Return the [x, y] coordinate for the center point of the cell that contains the specified text.  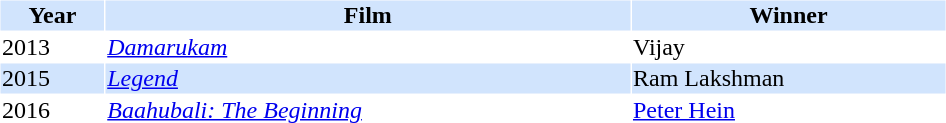
Year [52, 15]
Winner [788, 15]
Vijay [788, 47]
2013 [52, 47]
Ram Lakshman [788, 79]
Legend [368, 79]
2015 [52, 79]
Damarukam [368, 47]
Film [368, 15]
